Find where the given text appears and provide that cell's center as (x, y) coordinate. 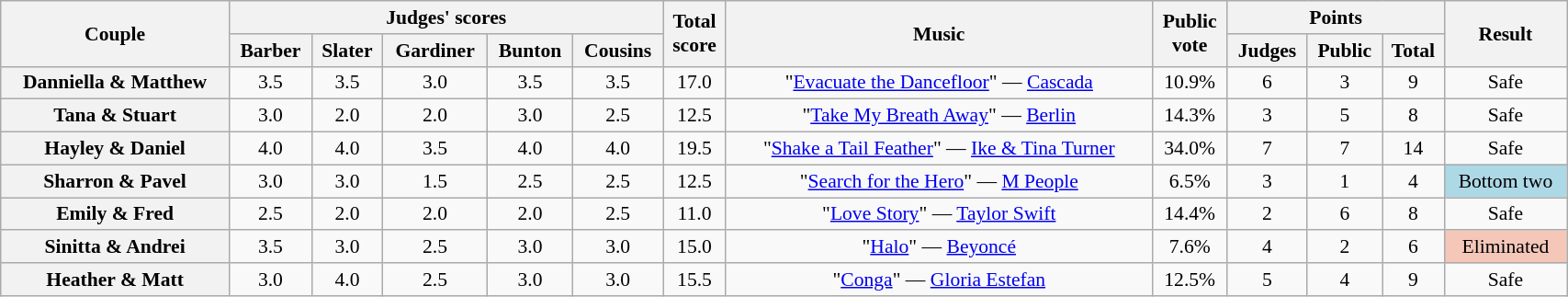
10.9% (1189, 83)
15.0 (694, 247)
"Halo" — Beyoncé (939, 247)
1.5 (435, 181)
Heather & Matt (116, 280)
Sharron & Pavel (116, 181)
Points (1336, 17)
Publicvote (1189, 33)
Emily & Fred (116, 214)
Totalscore (694, 33)
Bunton (531, 51)
19.5 (694, 149)
34.0% (1189, 149)
Result (1505, 33)
Judges' scores (446, 17)
Couple (116, 33)
Barber (270, 51)
Slater (347, 51)
"Search for the Hero" — M People (939, 181)
7.6% (1189, 247)
"Shake a Tail Feather" — Ike & Tina Turner (939, 149)
14.4% (1189, 214)
Judges (1268, 51)
Danniella & Matthew (116, 83)
17.0 (694, 83)
Music (939, 33)
Cousins (617, 51)
Tana & Stuart (116, 116)
Sinitta & Andrei (116, 247)
Total (1413, 51)
14 (1413, 149)
12.5% (1189, 280)
"Evacuate the Dancefloor" — Cascada (939, 83)
15.5 (694, 280)
Public (1345, 51)
14.3% (1189, 116)
Hayley & Daniel (116, 149)
Gardiner (435, 51)
"Take My Breath Away" — Berlin (939, 116)
6.5% (1189, 181)
Bottom two (1505, 181)
1 (1345, 181)
Eliminated (1505, 247)
"Love Story" — Taylor Swift (939, 214)
"Conga" — Gloria Estefan (939, 280)
11.0 (694, 214)
